Extract the (x, y) coordinate from the center of the cell holding the provided text.  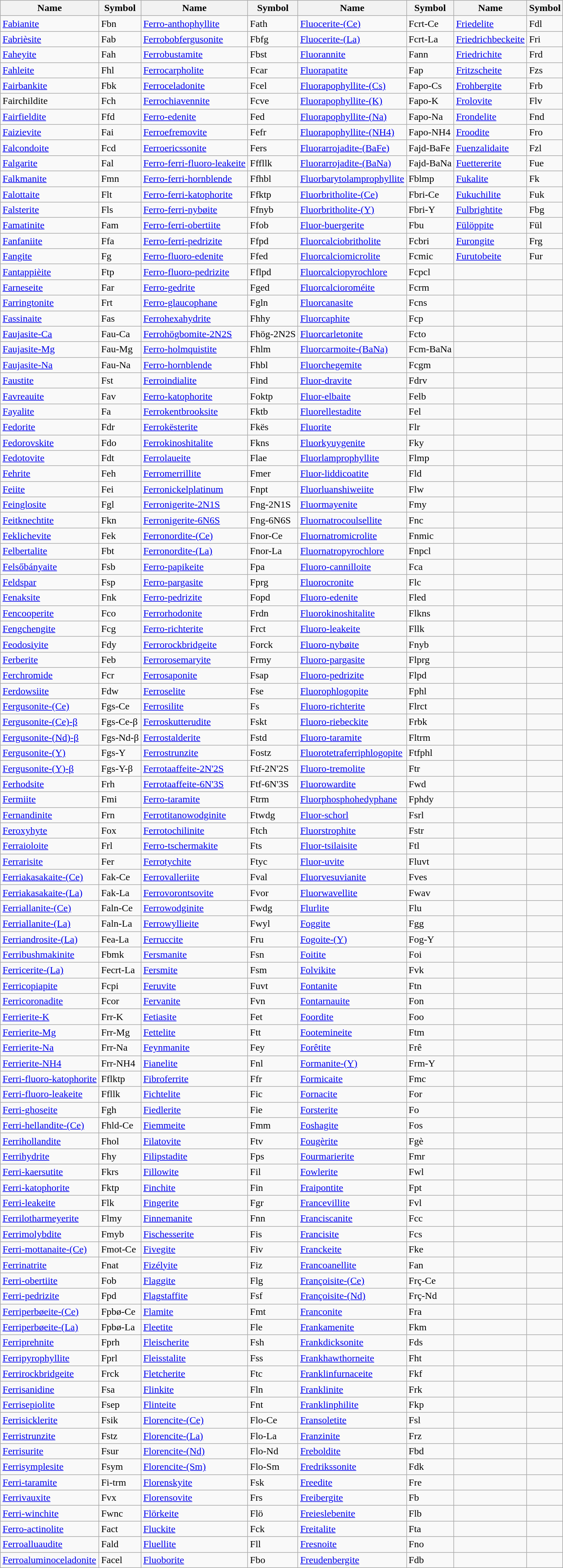
Fcg (120, 629)
Fersmanite (195, 955)
Frmy (273, 660)
Flc (430, 582)
Ferriallanite-(Ce) (50, 908)
Fdw (120, 691)
Fnc (430, 520)
Fangite (50, 256)
Fourmarierite (352, 1156)
Ferriakasakaite-(Ce) (50, 877)
Fue (545, 163)
Fmc (430, 1079)
Ferri-pedrizite (50, 1296)
Flmp (430, 458)
Frct (273, 629)
Fluoro-pargasite (352, 660)
Fval (273, 877)
Fluoro-taramite (352, 738)
Flo-Ce (273, 1420)
Franklinfurnaceite (352, 1374)
Fluoro-richterite (352, 707)
Ftc (273, 1374)
Ferrisymplesite (50, 1467)
Fktb (273, 411)
Fi-trm (120, 1482)
Fritzscheite (490, 70)
Ferrinatrite (50, 1265)
Ferro-ferri-katophorite (195, 194)
Fervanite (195, 1001)
Ftp (120, 272)
Furongite (490, 241)
Ferro-pargasite (195, 582)
Fky (430, 442)
Ferronickelplatinum (195, 489)
Florensovite (195, 1498)
Ferro-ferri-pedrizite (195, 241)
Ferro-holmquistite (195, 349)
Frr-K (120, 1017)
Fmt (273, 1312)
Fettelite (195, 1032)
Fleetite (195, 1327)
Fdl (545, 24)
Fül (545, 225)
Ferrosilite (195, 707)
Fffllk (273, 163)
Felb (430, 396)
Fluorvesuvianite (352, 877)
Fau-Mg (120, 349)
Fled (430, 598)
Fhlm (273, 349)
Fvl (430, 1203)
Ferrovalleriite (195, 877)
Frn (120, 815)
Fluocerite-(La) (352, 39)
Fluvt (430, 861)
Fassinaite (50, 318)
Fak-La (120, 892)
Françoisite-(Ce) (352, 1281)
Ferro-actinolite (50, 1529)
Fengchengite (50, 629)
Ferrotychite (195, 861)
Ferrorhodonite (195, 613)
Fcpi (120, 986)
Flae (273, 458)
Fukalite (490, 179)
Fzl (545, 148)
Fbmk (120, 955)
Fnpcl (430, 551)
Fal (120, 163)
Fsur (120, 1451)
Flo-La (273, 1435)
Fau-Ca (120, 334)
Fkës (273, 427)
Fletcherite (195, 1374)
Ferrimolybdite (50, 1234)
Freieslebenite (352, 1513)
Fluorotetraferriphlogopite (352, 753)
Fmm (273, 1125)
Faizievite (50, 132)
Folvikite (352, 970)
Fves (430, 877)
Ftf-2N'2S (273, 769)
Friedrichite (490, 55)
Farringtonite (50, 303)
Fskt (273, 722)
Fougèrite (352, 1141)
Ferrarisite (50, 861)
Fivegite (195, 1250)
Fluorapophyllite-(Cs) (352, 86)
Ftt (273, 1032)
Fgg (430, 923)
Flaggite (195, 1281)
Fgs-Ce-β (120, 722)
Ferronordite-(Ce) (195, 536)
Fraipontite (352, 1188)
Flinteite (195, 1405)
Fcto (430, 334)
Fno (430, 1544)
Falkmanite (50, 179)
Fairbankite (50, 86)
Fsb (120, 567)
Fsym (120, 1467)
Faustite (50, 380)
Fostz (273, 753)
Fredrikssonite (352, 1467)
Frankamenite (352, 1327)
Ferrocarpholite (195, 70)
Fsm (273, 970)
Fluorbritholite-(Y) (352, 210)
Friedrichbeckeite (490, 39)
Fernandinite (50, 815)
Ferro-pedrizite (195, 598)
Foo (430, 1017)
Foitite (352, 955)
Fdrv (430, 380)
Freboldite (352, 1451)
Fin (273, 1188)
Fogoite-(Y) (352, 939)
Ferro-gedrite (195, 287)
Ferdowsiite (50, 691)
Fencooperite (50, 613)
Fged (273, 287)
Francisite (352, 1234)
Fbk (120, 86)
Fek (120, 536)
Fnd (545, 117)
Ferhodsite (50, 784)
Fea-La (120, 939)
Fgs-Y (120, 753)
Fluorbarytolamprophyllite (352, 179)
Ferroceladonite (195, 86)
Fng-6N6S (273, 520)
Fcel (273, 86)
Fltrm (430, 738)
Fbt (120, 551)
Famatinite (50, 225)
Florencite-(Nd) (195, 1451)
Ferro-katophorite (195, 396)
Ferro-fluoro-pedrizite (195, 272)
Fcbri (430, 241)
Fiemmeite (195, 1125)
Ftyc (273, 861)
Fphdy (430, 799)
Ferrotaaffeite-6N'3S (195, 784)
Fca (430, 567)
Ferri-taramite (50, 1482)
Fopd (273, 598)
Fog-Y (430, 939)
Fbo (273, 1560)
Ferronigerite-6N6S (195, 520)
Fluorcarletonite (352, 334)
Ferri-mottanaite-(Ce) (50, 1250)
Ferripyrophyllite (50, 1358)
Foordite (352, 1017)
Ferriallanite-(La) (50, 923)
Fwdg (273, 908)
Fluorwavellite (352, 892)
Fabrièsite (50, 39)
Flagstaffite (195, 1296)
Ferricerite-(La) (50, 970)
Ferribushmakinite (50, 955)
Florencite-(Ce) (195, 1420)
Fstz (120, 1435)
Fluornatromicrolite (352, 536)
Ferri-ghoseite (50, 1110)
Fbri-Ce (430, 194)
Fluorophlogopite (352, 691)
Falottaite (50, 194)
Fluorcanasite (352, 303)
Fsp (120, 582)
Foi (430, 955)
Fco (120, 613)
Fblmp (430, 179)
Fdt (120, 458)
Fiv (273, 1250)
Fta (430, 1529)
Fluor-elbaite (352, 396)
Froodite (490, 132)
Fayalite (50, 411)
Fischesserite (195, 1234)
Fcrt-La (430, 39)
Fluoborite (195, 1560)
Far (120, 287)
Fcns (430, 303)
Fcgm (430, 365)
Fcp (430, 318)
Frç-Ce (430, 1281)
Fhy (120, 1156)
Fiedlerite (195, 1110)
Fluornatropyrochlore (352, 551)
Freedite (352, 1482)
Frck (120, 1374)
Ferrierite-NH4 (50, 1063)
Fle (273, 1327)
Fgè (430, 1141)
Ffnyb (273, 210)
Fprh (120, 1343)
Fluoro-edenite (352, 598)
Ferberite (50, 660)
Fsn (273, 955)
Fvor (273, 892)
Ferro-fluoro-edenite (195, 256)
Fss (273, 1358)
Ftn (430, 986)
Flurlite (352, 908)
Frg (545, 241)
Fdb (430, 1560)
Fo (430, 1110)
Ffllk (120, 1094)
Fan (430, 1265)
Fehrite (50, 474)
Ferrierite-Na (50, 1048)
Fvn (273, 1001)
Fedotovite (50, 458)
Ferrostrunzite (195, 753)
Fcc (430, 1219)
Fbd (430, 1451)
Falcondoite (50, 148)
Ferrotitanowodginite (195, 815)
Falsterite (50, 210)
Ferronigerite-2N1S (195, 505)
Fmr (430, 1156)
Fsl (430, 1420)
Fluorcaphite (352, 318)
Ffpd (273, 241)
Fedorite (50, 427)
Ferrohexahydrite (195, 318)
Fnmic (430, 536)
Ferrohögbomite-2N2S (195, 334)
Ftrm (273, 799)
Flmy (120, 1219)
Frdn (273, 613)
Faujasite-Na (50, 365)
Fed (273, 117)
Ferrostalderite (195, 738)
Ferrirockbridgeite (50, 1374)
Fluorapophyllite-(Na) (352, 117)
Frm-Y (430, 1063)
Friedelite (490, 24)
Fur (545, 256)
Fluorarrojadite-(BaNa) (352, 163)
Finchite (195, 1188)
Ftch (273, 830)
Fluorellestadite (352, 411)
Fersmite (195, 970)
Ferroaluminoceladonite (50, 1560)
Fluorstrophite (352, 830)
Flv (545, 101)
Fuettererite (490, 163)
Fsf (273, 1296)
Ferroericssonite (195, 148)
Fsa (120, 1389)
Feklichevite (50, 536)
Ferro-tschermakite (195, 846)
Freibergite (352, 1498)
Footemineite (352, 1032)
Fke (430, 1250)
Feb (120, 660)
Fk (545, 179)
Fluoro-leakeite (352, 629)
Fairchildite (50, 101)
Fre (430, 1482)
Fluorcalcioroméite (352, 287)
Ferro-papikeite (195, 567)
Ferri-leakeite (50, 1203)
Ferri-winchite (50, 1513)
Fsk (273, 1482)
Ferrihydrite (50, 1156)
Fprl (120, 1358)
Fstd (273, 738)
Frk (430, 1389)
Forêtite (352, 1048)
Ferchromide (50, 675)
Ferroselite (195, 691)
Fbst (273, 55)
Fkrs (120, 1172)
Fgh (120, 1110)
Fnl (273, 1063)
Fcve (273, 101)
Fanfaniite (50, 241)
Fbu (430, 225)
Fnor-La (273, 551)
Ftf-6N'3S (273, 784)
Fa (120, 411)
Furutobeite (490, 256)
Fajd-BaFe (430, 148)
Ferro-glaucophane (195, 303)
Feitknechtite (50, 520)
Fox (120, 830)
Fluorannite (352, 55)
Fhbl (273, 365)
Ferricopiapite (50, 986)
Ferrisanidine (50, 1389)
Frondelite (490, 117)
Frt (120, 303)
Foshagite (352, 1125)
Franciscanite (352, 1219)
For (430, 1094)
Ffob (273, 225)
Ferroalluaudite (50, 1544)
Ferro-hornblende (195, 365)
Fng-2N1S (273, 505)
Fuenzalidaite (490, 148)
Fap (430, 70)
Fvk (430, 970)
Fgr (273, 1203)
Fon (430, 1001)
Fulbrightite (490, 210)
Fai (120, 132)
Favreauite (50, 396)
Fluorocronite (352, 582)
Feodosiyite (50, 644)
Ferrisicklerite (50, 1420)
Filatovite (195, 1141)
Ftwdg (273, 815)
Flt (120, 194)
Ftr (430, 769)
Fmer (273, 474)
Finnemanite (195, 1219)
Fhol (120, 1141)
Ferrobobfergusonite (195, 39)
Fkns (273, 442)
Ferrisurite (50, 1451)
Frd (545, 55)
Fergusonite-(Ce)-β (50, 722)
Frolovite (490, 101)
Fts (273, 846)
Formicaite (352, 1079)
Fluorapophyllite-(NH4) (352, 132)
Flörkeite (195, 1513)
Ferrovorontsovite (195, 892)
Faujasite-Ca (50, 334)
Fwav (430, 892)
Fluorowardite (352, 784)
Florencite-(La) (195, 1435)
Formanite-(Y) (352, 1063)
Farneseite (50, 287)
Fps (273, 1156)
Ftm (430, 1032)
Frr-Mg (120, 1032)
Feynmanite (195, 1048)
Feldspar (50, 582)
Fluocerite-(Ce) (352, 24)
Flpd (430, 675)
Faln-Ce (120, 908)
Forck (273, 644)
Fluorokinoshitalite (352, 613)
Fluoro-tremolite (352, 769)
Ferro-anthophyllite (195, 24)
Fajd-BaNa (430, 163)
Fgs-Ce (120, 707)
Fet (273, 1017)
Fizélyite (195, 1265)
Ferrotochilinite (195, 830)
Fergusonite-(Ce) (50, 707)
Ferroefremovite (195, 132)
Fkf (430, 1374)
Fhld-Ce (120, 1125)
Franckeite (352, 1250)
Faln-La (120, 923)
Fbfg (273, 39)
Fleisstalite (195, 1358)
Fwnc (120, 1513)
Fsrl (430, 815)
Franklinite (352, 1389)
Fcs (430, 1234)
Ferriakasakaite-(La) (50, 892)
Ffd (120, 117)
Fnn (273, 1219)
Fluor-schorl (352, 815)
Feroxyhyte (50, 830)
Fmi (120, 799)
Flr (430, 427)
Fluor-dravite (352, 380)
Francoanellite (352, 1265)
Ferri-fluoro-leakeite (50, 1094)
Fkn (120, 520)
Faujasite-Mg (50, 349)
Fdr (120, 427)
Fefr (273, 132)
Facel (120, 1560)
Fzs (545, 70)
Ferri-katophorite (50, 1188)
Felbertalite (50, 551)
Fch (120, 101)
Fann (430, 55)
Flinkite (195, 1389)
Ferrowyllieite (195, 923)
Fpt (430, 1188)
Fnk (120, 598)
Fie (273, 1110)
Fluoro-pedrizite (352, 675)
Fapo-Cs (430, 86)
Fantappièite (50, 272)
Fld (430, 474)
Fgs-Nd-β (120, 738)
Fls (120, 210)
Ferruccite (195, 939)
Fluorluanshiweiite (352, 489)
Filipstadite (195, 1156)
Fluorarrojadite-(BaFe) (352, 148)
Fdk (430, 1467)
Fprg (273, 582)
Ferronordite-(La) (195, 551)
Flw (430, 489)
Fluorapophyllite-(K) (352, 101)
Fluorcalciobritholite (352, 241)
Ferro-ferri-obertiite (195, 225)
Ferroindialite (195, 380)
Fpbø-Ce (120, 1312)
Fransoletite (352, 1420)
Fst (120, 380)
Ferrochiavennite (195, 101)
Fetiasite (195, 1017)
Fas (120, 318)
Fluoro-riebeckite (352, 722)
Fluornatrocoulsellite (352, 520)
Ferriandrosite-(La) (50, 939)
Ferro-ferri-nybøite (195, 210)
Fcr (120, 675)
Fphl (430, 691)
Fcpcl (430, 272)
Françoisite-(Nd) (352, 1296)
Flamite (195, 1312)
Freitalite (352, 1529)
Fath (273, 24)
Frl (120, 846)
Ferrierite-K (50, 1017)
Ferricoronadite (50, 1001)
Fact (120, 1529)
Ferrowodginite (195, 908)
Ferro-ferri-fluoro-leakeite (195, 163)
Flg (273, 1281)
Fluorchegemite (352, 365)
Frb (545, 86)
Frh (120, 784)
Ferrihollandite (50, 1141)
Fresnoite (352, 1544)
Fln (273, 1389)
Fgs-Y-β (120, 769)
Flb (430, 1513)
Fcar (273, 70)
Ferrorosemaryite (195, 660)
Fflpd (273, 272)
Ferrokinoshitalite (195, 442)
Ferrokësterite (195, 427)
Fah (120, 55)
Fluorcalciomicrolite (352, 256)
Fermiite (50, 799)
Flkns (430, 613)
Francevillite (352, 1203)
Fbn (120, 24)
Fluoro-cannilloite (352, 567)
Frs (273, 1498)
Fluorlamprophyllite (352, 458)
Ferri-hellandite-(Ce) (50, 1125)
Ferrisepiolite (50, 1405)
Ftv (273, 1141)
Fcmic (430, 256)
Ferrorockbridgeite (195, 644)
Fri (545, 39)
Fluorapatite (352, 70)
Fab (120, 39)
Florencite-(Sm) (195, 1467)
Flö (273, 1513)
Ftl (430, 846)
Fgl (120, 505)
Flo-Nd (273, 1451)
Fak-Ce (120, 877)
Fcd (120, 148)
Frç-Nd (430, 1296)
Fergusonite-(Y)-β (50, 769)
Fdo (120, 442)
Fnt (273, 1405)
Fro (545, 132)
Find (273, 380)
Fillowite (195, 1172)
Fpd (120, 1296)
Ferromerrillite (195, 474)
Forsterite (352, 1110)
Fsh (273, 1343)
Florenskyite (195, 1482)
Fapo-K (430, 101)
Fald (120, 1544)
Ferro-richterite (195, 629)
Fluellite (195, 1544)
Foggite (352, 923)
Fontanite (352, 986)
Ferro-ferri-hornblende (195, 179)
Falgarite (50, 163)
Fei (120, 489)
Fkp (430, 1405)
Fairfieldite (50, 117)
Flrct (430, 707)
Fuk (545, 194)
Fey (273, 1048)
Foktp (273, 396)
Fru (273, 939)
Franconite (352, 1312)
Ferristrunzite (50, 1435)
Flu (430, 908)
Fbg (545, 210)
Fse (273, 691)
Fel (430, 411)
Fck (273, 1529)
Fluorbritholite-(Ce) (352, 194)
Ferriprehnite (50, 1343)
Fcm-BaNa (430, 349)
Fluorphosphohedyphane (352, 799)
Ferrobustamite (195, 55)
Fluorkyuygenite (352, 442)
Ferro-edenite (195, 117)
Fds (430, 1343)
Ferrokentbrooksite (195, 411)
Feruvite (195, 986)
Fers (273, 148)
Frbk (430, 722)
Fapo-Na (430, 117)
Ferrilotharmeyerite (50, 1219)
Freudenbergite (352, 1560)
Flk (120, 1203)
Flprg (430, 660)
Fht (430, 1358)
Fianelite (195, 1063)
Fwd (430, 784)
Fav (120, 396)
Fwyl (273, 923)
Fapo-NH4 (430, 132)
Ferri-obertiite (50, 1281)
Fnat (120, 1265)
Fmy (430, 505)
Ferrivauxite (50, 1498)
Fontarnauite (352, 1001)
Ferraioloite (50, 846)
Fnyb (430, 644)
Fsik (120, 1420)
Ffktp (273, 194)
Fnpt (273, 489)
Ffr (273, 1079)
Fkm (430, 1327)
Ferriperbøeite-(Ce) (50, 1312)
Fs (273, 707)
Ferri-fluoro-katophorite (50, 1079)
Franklinphilite (352, 1405)
Fibroferrite (195, 1079)
Fluorite (352, 427)
Fhög-2N2S (273, 334)
Fktp (120, 1188)
Fau-Na (120, 365)
Fluor-tsilaisite (352, 846)
Fdy (120, 644)
Frr-NH4 (120, 1063)
Fowlerite (352, 1172)
Fb (430, 1498)
Fenaksite (50, 598)
Ferrotaaffeite-2N'2S (195, 769)
Frankdicksonite (352, 1343)
Fergusonite-(Y) (50, 753)
Fmn (120, 179)
Fluoro-nybøite (352, 644)
Fukuchilite (490, 194)
Fornacite (352, 1094)
Fam (120, 225)
Fwl (430, 1172)
Fis (273, 1234)
Ferriperbøeite-(La) (50, 1327)
Fbri-Y (430, 210)
Fluorcarmoite-(BaNa) (352, 349)
Fpa (273, 567)
Ferrosaponite (195, 675)
Ffed (273, 256)
Ferrolaueite (195, 458)
Fmyb (120, 1234)
Ftfphl (430, 753)
Fecrt-La (120, 970)
Fmot-Ce (120, 1250)
Fiz (273, 1265)
Fra (430, 1312)
Frankhawthorneite (352, 1358)
Fic (273, 1094)
Fgln (273, 303)
Fnor-Ce (273, 536)
Frê (430, 1048)
Fil (273, 1172)
Fg (120, 256)
Fcrt-Ce (430, 24)
Fluor-liddicoatite (352, 474)
Fluckite (195, 1529)
Fflktp (120, 1079)
Fluormayenite (352, 505)
Fedorovskite (50, 442)
Fluor-uvite (352, 861)
Fingerite (195, 1203)
Ferri-kaersutite (50, 1172)
Feinglosite (50, 505)
Feh (120, 474)
Fstr (430, 830)
Ferro-taramite (195, 799)
Ferrierite-Mg (50, 1032)
Fichtelite (195, 1094)
Frohbergite (490, 86)
Ffhbl (273, 179)
Ferroskutterudite (195, 722)
Fsap (273, 675)
Fabianite (50, 24)
Fhhy (273, 318)
Fsep (120, 1405)
Fuvt (273, 986)
Fleischerite (195, 1343)
Fülöppite (490, 225)
Fllk (430, 629)
Fcrm (430, 287)
Faheyite (50, 55)
Fvx (120, 1498)
Fpbø-La (120, 1327)
Franzinite (352, 1435)
Fcor (120, 1001)
Fahleite (50, 70)
Fob (120, 1281)
Fer (120, 861)
Fll (273, 1544)
Ffa (120, 241)
Fos (430, 1125)
Frr-Na (120, 1048)
Feiite (50, 489)
Fluor-buergerite (352, 225)
Fergusonite-(Nd)-β (50, 738)
Fluorcalciopyrochlore (352, 272)
Frz (430, 1435)
Flo-Sm (273, 1467)
Felsőbányaite (50, 567)
Fhl (120, 70)
